Search for the cell housing the specified text and yield its [x, y] center coordinate. 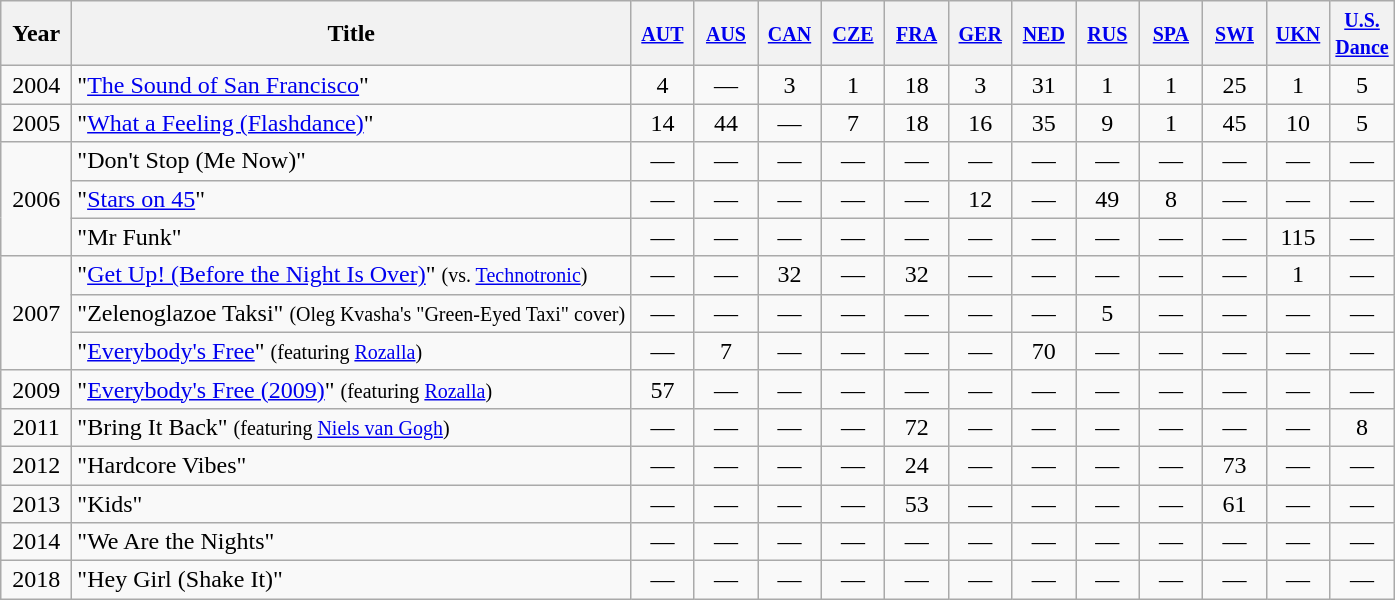
2011 [36, 427]
"Mr Funk" [352, 237]
"Stars on 45" [352, 199]
"Kids" [352, 503]
2018 [36, 580]
2006 [36, 199]
10 [1298, 123]
115 [1298, 237]
"The Sound of San Francisco" [352, 85]
SPA [1171, 34]
24 [917, 465]
16 [980, 123]
2005 [36, 123]
25 [1235, 85]
AUT [663, 34]
"What a Feeling (Flashdance)" [352, 123]
FRA [917, 34]
73 [1235, 465]
GER [980, 34]
2014 [36, 542]
"Don't Stop (Me Now)" [352, 161]
"Everybody's Free" (featuring Rozalla) [352, 351]
35 [1044, 123]
12 [980, 199]
49 [1108, 199]
44 [726, 123]
Title [352, 34]
Year [36, 34]
"Hey Girl (Shake It)" [352, 580]
2007 [36, 313]
9 [1108, 123]
2013 [36, 503]
"We Are the Nights" [352, 542]
CAN [790, 34]
31 [1044, 85]
61 [1235, 503]
SWI [1235, 34]
2012 [36, 465]
UKN [1298, 34]
"Bring It Back" (featuring Niels van Gogh) [352, 427]
53 [917, 503]
"Get Up! (Before the Night Is Over)" (vs. Technotronic) [352, 275]
4 [663, 85]
NED [1044, 34]
"Hardcore Vibes" [352, 465]
45 [1235, 123]
57 [663, 389]
2009 [36, 389]
U.S.Dance [1362, 34]
72 [917, 427]
AUS [726, 34]
14 [663, 123]
"Zelenoglazoe Taksi" (Oleg Kvasha's "Green-Eyed Taxi" cover) [352, 313]
RUS [1108, 34]
2004 [36, 85]
"Everybody's Free (2009)" (featuring Rozalla) [352, 389]
70 [1044, 351]
CZE [853, 34]
